Scan for the cell matching the given text and deliver its [x, y] coordinate at center. 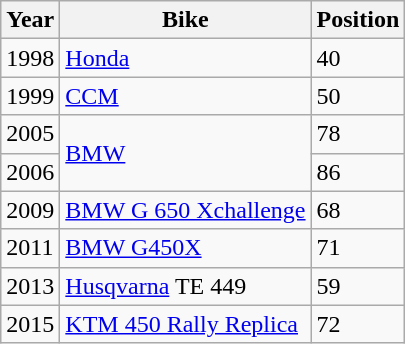
Bike [186, 20]
2015 [30, 324]
2013 [30, 286]
50 [358, 96]
KTM 450 Rally Replica [186, 324]
Honda [186, 58]
59 [358, 286]
2005 [30, 134]
68 [358, 210]
2006 [30, 172]
2009 [30, 210]
1998 [30, 58]
Position [358, 20]
Husqvarna TE 449 [186, 286]
Year [30, 20]
71 [358, 248]
BMW G450X [186, 248]
BMW G 650 Xchallenge [186, 210]
2011 [30, 248]
72 [358, 324]
40 [358, 58]
86 [358, 172]
CCM [186, 96]
78 [358, 134]
BMW [186, 153]
1999 [30, 96]
